Provide the (x, y) coordinate of the cell's center where the given text is located.  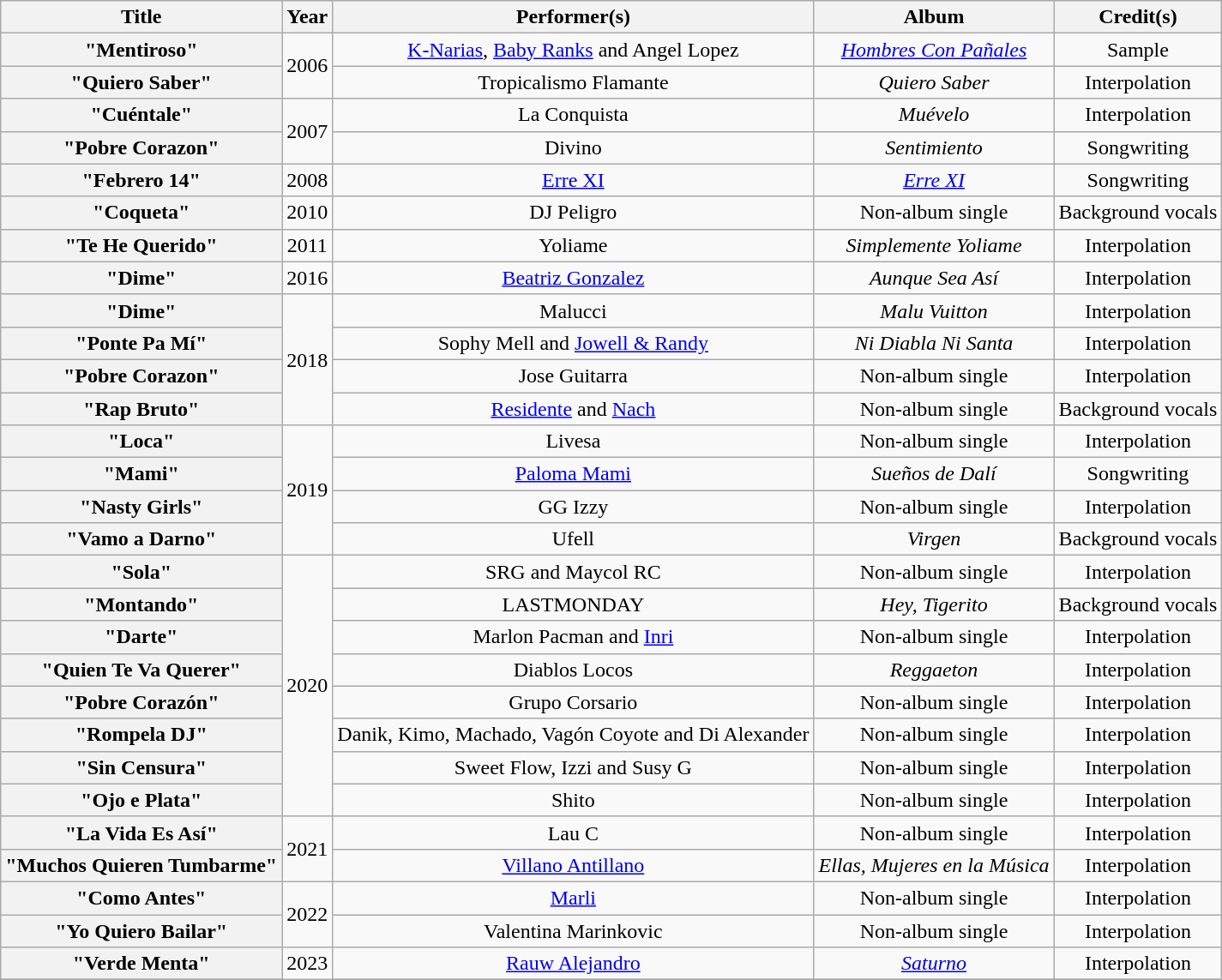
2021 (307, 849)
2016 (307, 278)
"Vamo a Darno" (141, 539)
"Sin Censura" (141, 767)
K-Narias, Baby Ranks and Angel Lopez (573, 50)
2023 (307, 964)
2019 (307, 490)
Grupo Corsario (573, 702)
Jose Guitarra (573, 376)
"Loca" (141, 442)
2018 (307, 359)
Beatriz Gonzalez (573, 278)
Paloma Mami (573, 474)
"Sola" (141, 572)
Quiero Saber (934, 82)
"Quien Te Va Querer" (141, 670)
"Coqueta" (141, 213)
Malu Vuitton (934, 310)
Credit(s) (1138, 17)
Sueños de Dalí (934, 474)
Danik, Kimo, Machado, Vagón Coyote and Di Alexander (573, 735)
LASTMONDAY (573, 604)
"Nasty Girls" (141, 507)
Marlon Pacman and Inri (573, 637)
Rauw Alejandro (573, 964)
Hombres Con Pañales (934, 50)
Residente and Nach (573, 409)
Yoliame (573, 245)
Sophy Mell and Jowell & Randy (573, 343)
Year (307, 17)
2008 (307, 180)
Aunque Sea Así (934, 278)
Virgen (934, 539)
Tropicalismo Flamante (573, 82)
"Febrero 14" (141, 180)
Sentimiento (934, 147)
"Darte" (141, 637)
Lau C (573, 833)
Ufell (573, 539)
"Quiero Saber" (141, 82)
Sweet Flow, Izzi and Susy G (573, 767)
"Mentiroso" (141, 50)
SRG and Maycol RC (573, 572)
Title (141, 17)
"Mami" (141, 474)
"Cuéntale" (141, 115)
Diablos Locos (573, 670)
Villano Antillano (573, 865)
Marli (573, 898)
2020 (307, 686)
2022 (307, 914)
2007 (307, 131)
"Te He Querido" (141, 245)
"La Vida Es Así" (141, 833)
Saturno (934, 964)
Hey, Tigerito (934, 604)
"Muchos Quieren Tumbarme" (141, 865)
Valentina Marinkovic (573, 930)
"Yo Quiero Bailar" (141, 930)
"Ponte Pa Mí" (141, 343)
"Pobre Corazón" (141, 702)
Muévelo (934, 115)
"Como Antes" (141, 898)
GG Izzy (573, 507)
Shito (573, 800)
2010 (307, 213)
Divino (573, 147)
Album (934, 17)
Ni Diabla Ni Santa (934, 343)
Performer(s) (573, 17)
"Ojo e Plata" (141, 800)
Simplemente Yoliame (934, 245)
"Rap Bruto" (141, 409)
2011 (307, 245)
Reggaeton (934, 670)
"Rompela DJ" (141, 735)
2006 (307, 66)
La Conquista (573, 115)
Ellas, Mujeres en la Música (934, 865)
Livesa (573, 442)
Malucci (573, 310)
"Montando" (141, 604)
"Verde Menta" (141, 964)
Sample (1138, 50)
DJ Peligro (573, 213)
